Detect which cell encompasses the target text, then output its [x, y] center coordinate. 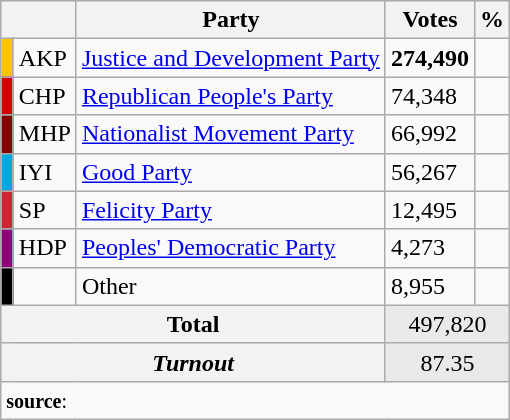
Turnout [194, 362]
Republican People's Party [230, 96]
Other [230, 286]
74,348 [430, 96]
66,992 [430, 134]
IYI [44, 172]
Felicity Party [230, 210]
HDP [44, 248]
AKP [44, 58]
56,267 [430, 172]
Nationalist Movement Party [230, 134]
Votes [430, 20]
source: [256, 400]
Party [230, 20]
Peoples' Democratic Party [230, 248]
MHP [44, 134]
87.35 [447, 362]
12,495 [430, 210]
Justice and Development Party [230, 58]
274,490 [430, 58]
Good Party [230, 172]
8,955 [430, 286]
SP [44, 210]
497,820 [447, 324]
4,273 [430, 248]
% [492, 20]
Total [194, 324]
CHP [44, 96]
